For the text-containing cell, return its midpoint in [X, Y] coordinate format. 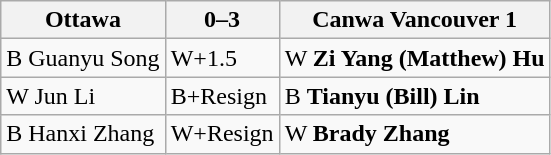
B Guanyu Song [83, 58]
W Jun Li [83, 96]
B+Resign [222, 96]
W Brady Zhang [414, 134]
W+1.5 [222, 58]
W+Resign [222, 134]
B Tianyu (Bill) Lin [414, 96]
Ottawa [83, 20]
B Hanxi Zhang [83, 134]
Canwa Vancouver 1 [414, 20]
0–3 [222, 20]
W Zi Yang (Matthew) Hu [414, 58]
